Extract the (X, Y) coordinate from the center of the cell holding the provided text.  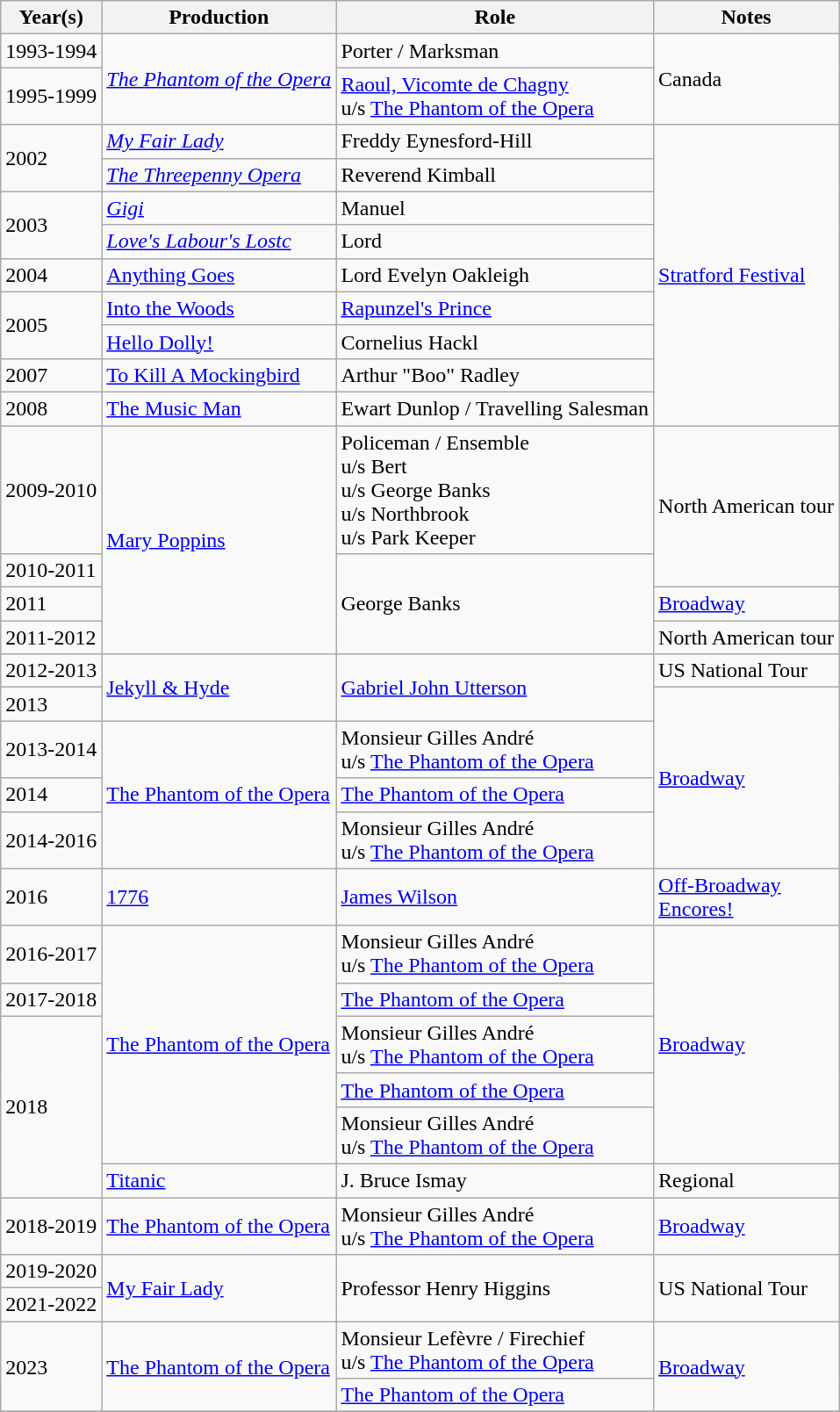
The Threepenny Opera (219, 175)
2014-2016 (51, 839)
2017-2018 (51, 999)
2011-2012 (51, 638)
1995-1999 (51, 97)
Regional (746, 1180)
Gigi (219, 208)
Lord (495, 241)
Monsieur Lefèvre / Firechiefu/s The Phantom of the Opera (495, 1351)
The Music Man (219, 408)
2019-2020 (51, 1272)
2009-2010 (51, 489)
2007 (51, 375)
2003 (51, 225)
2021-2022 (51, 1305)
George Banks (495, 604)
Year(s) (51, 18)
2002 (51, 158)
James Wilson (495, 897)
Production (219, 18)
Lord Evelyn Oakleigh (495, 275)
Mary Poppins (219, 539)
2014 (51, 795)
Freddy Eynesford-Hill (495, 141)
Raoul, Vicomte de Chagnyu/s The Phantom of the Opera (495, 97)
Jekyll & Hyde (219, 688)
Cornelius Hackl (495, 342)
2023 (51, 1366)
Role (495, 18)
Gabriel John Utterson (495, 688)
Ewart Dunlop / Travelling Salesman (495, 408)
2016-2017 (51, 954)
Titanic (219, 1180)
Anything Goes (219, 275)
Reverend Kimball (495, 175)
2013 (51, 704)
Porter / Marksman (495, 51)
2008 (51, 408)
1993-1994 (51, 51)
Canada (746, 79)
2005 (51, 325)
Love's Labour's Lostc (219, 241)
2010-2011 (51, 571)
Professor Henry Higgins (495, 1288)
2004 (51, 275)
Stratford Festival (746, 276)
Rapunzel's Prince (495, 308)
2018 (51, 1106)
2018-2019 (51, 1226)
Notes (746, 18)
Policeman / Ensembleu/s Bertu/s George Banksu/s Northbrooku/s Park Keeper (495, 489)
2011 (51, 604)
To Kill A Mockingbird (219, 375)
2012-2013 (51, 671)
J. Bruce Ismay (495, 1180)
Manuel (495, 208)
Into the Woods (219, 308)
2016 (51, 897)
1776 (219, 897)
Off-BroadwayEncores! (746, 897)
Arthur "Boo" Radley (495, 375)
2013-2014 (51, 750)
Hello Dolly! (219, 342)
